Find where the given text appears and provide that cell's center as [X, Y] coordinate. 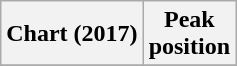
Chart (2017) [72, 34]
Peakposition [189, 34]
